Search for the cell housing the specified text and yield its [X, Y] center coordinate. 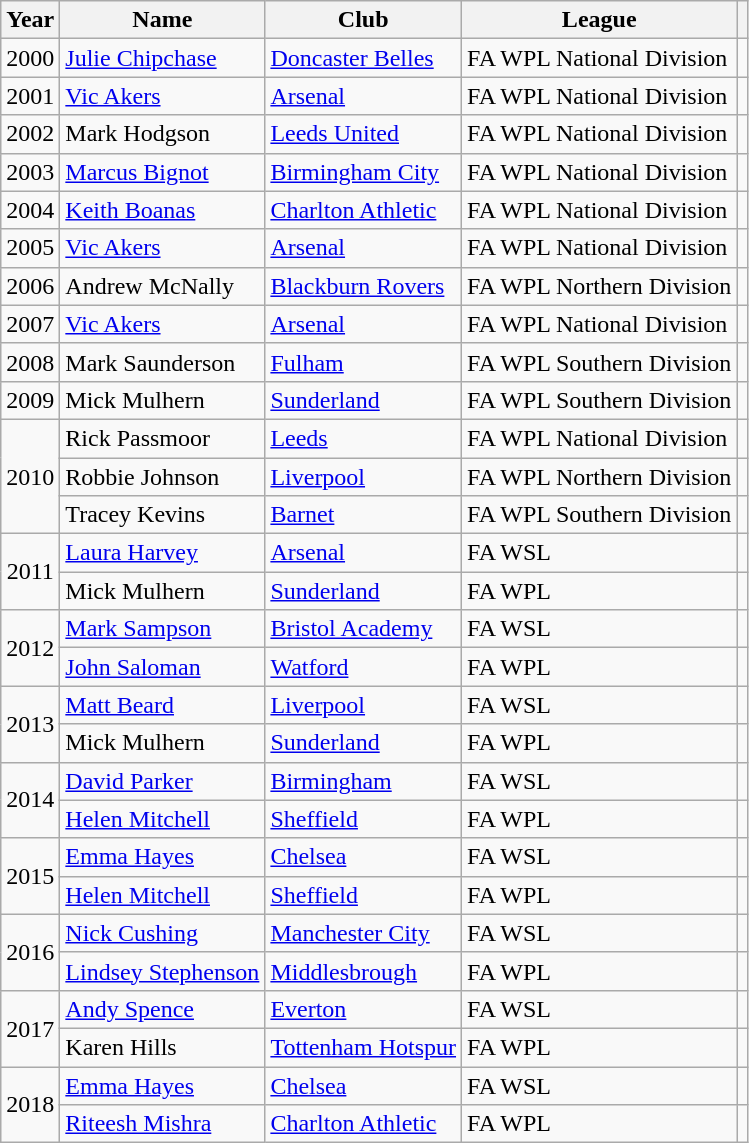
Name [162, 20]
League [600, 20]
2018 [30, 1104]
Lindsey Stephenson [162, 971]
Riteesh Mishra [162, 1124]
2008 [30, 362]
Leeds [364, 438]
2004 [30, 210]
Karen Hills [162, 1047]
Tracey Kevins [162, 515]
David Parker [162, 781]
Andy Spence [162, 1009]
2015 [30, 876]
2013 [30, 724]
2002 [30, 134]
2016 [30, 952]
2010 [30, 476]
2003 [30, 172]
2000 [30, 58]
Year [30, 20]
2006 [30, 286]
Doncaster Belles [364, 58]
Keith Boanas [162, 210]
2007 [30, 324]
Julie Chipchase [162, 58]
2005 [30, 248]
Tottenham Hotspur [364, 1047]
Everton [364, 1009]
Leeds United [364, 134]
Watford [364, 667]
Mark Hodgson [162, 134]
Nick Cushing [162, 933]
Robbie Johnson [162, 477]
Blackburn Rovers [364, 286]
Manchester City [364, 933]
Rick Passmoor [162, 438]
Birmingham City [364, 172]
John Saloman [162, 667]
Andrew McNally [162, 286]
2011 [30, 572]
2001 [30, 96]
2014 [30, 800]
Club [364, 20]
Birmingham [364, 781]
Fulham [364, 362]
Matt Beard [162, 705]
2012 [30, 648]
Laura Harvey [162, 553]
Barnet [364, 515]
Marcus Bignot [162, 172]
Mark Saunderson [162, 362]
Bristol Academy [364, 629]
Middlesbrough [364, 971]
2009 [30, 400]
Mark Sampson [162, 629]
2017 [30, 1028]
